Locate the cell with the specified text and output its [X, Y] center coordinate. 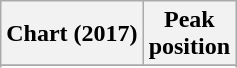
Chart (2017) [72, 34]
Peakposition [189, 34]
